Capture the cell that displays the provided text and extract its [x, y] central coordinate. 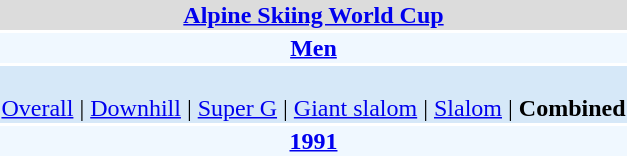
1991 [314, 141]
Alpine Skiing World Cup [314, 15]
Overall | Downhill | Super G | Giant slalom | Slalom | Combined [314, 94]
Men [314, 48]
